From the cell containing the given text, extract its center point as [x, y] coordinate. 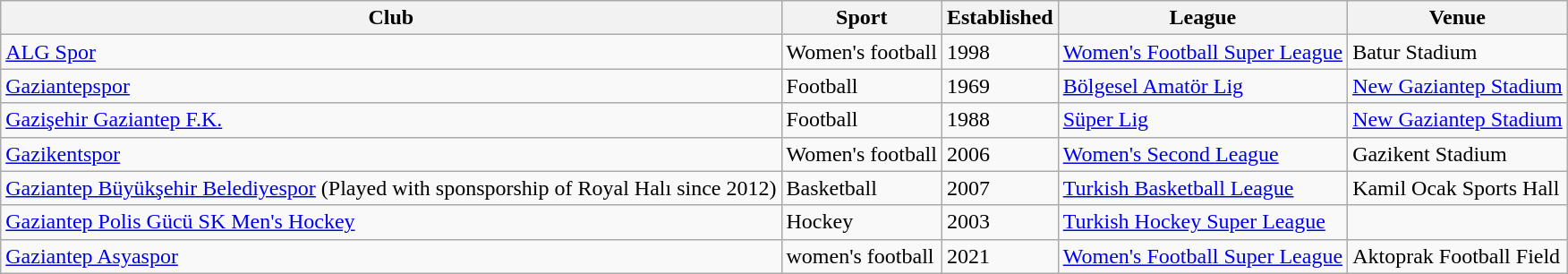
League [1203, 18]
Gazikentspor [391, 154]
2021 [1000, 256]
Süper Lig [1203, 120]
Turkish Hockey Super League [1203, 222]
ALG Spor [391, 52]
Gazişehir Gaziantep F.K. [391, 120]
Kamil Ocak Sports Hall [1458, 188]
Venue [1458, 18]
Gazikent Stadium [1458, 154]
2006 [1000, 154]
Gaziantep Polis Gücü SK Men's Hockey [391, 222]
1988 [1000, 120]
Established [1000, 18]
1998 [1000, 52]
Batur Stadium [1458, 52]
Sport [861, 18]
Gaziantepspor [391, 86]
Bölgesel Amatör Lig [1203, 86]
Women's Second League [1203, 154]
Hockey [861, 222]
2007 [1000, 188]
2003 [1000, 222]
Club [391, 18]
Basketball [861, 188]
Turkish Basketball League [1203, 188]
Gaziantep Asyaspor [391, 256]
women's football [861, 256]
Gaziantep Büyükşehir Belediyespor (Played with sponsporship of Royal Halı since 2012) [391, 188]
1969 [1000, 86]
Aktoprak Football Field [1458, 256]
